Capture the cell that displays the provided text and extract its (X, Y) central coordinate. 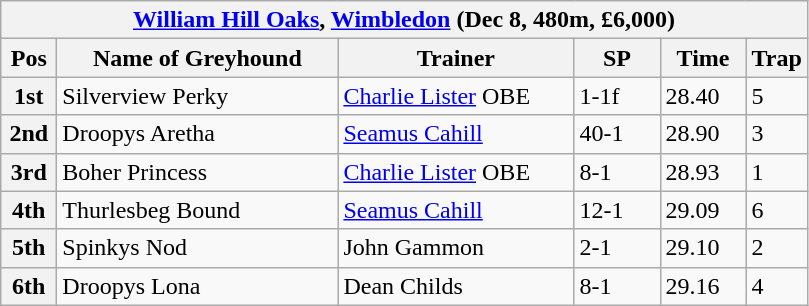
Name of Greyhound (198, 58)
12-1 (617, 210)
Spinkys Nod (198, 248)
28.90 (703, 134)
3rd (29, 172)
3 (776, 134)
28.93 (703, 172)
28.40 (703, 96)
Thurlesbeg Bound (198, 210)
Silverview Perky (198, 96)
1 (776, 172)
4 (776, 286)
6th (29, 286)
William Hill Oaks, Wimbledon (Dec 8, 480m, £6,000) (404, 20)
1st (29, 96)
SP (617, 58)
29.09 (703, 210)
Trap (776, 58)
Boher Princess (198, 172)
2-1 (617, 248)
Trainer (456, 58)
2 (776, 248)
1-1f (617, 96)
29.10 (703, 248)
40-1 (617, 134)
2nd (29, 134)
29.16 (703, 286)
5th (29, 248)
Droopys Aretha (198, 134)
5 (776, 96)
4th (29, 210)
John Gammon (456, 248)
6 (776, 210)
Dean Childs (456, 286)
Pos (29, 58)
Time (703, 58)
Droopys Lona (198, 286)
